Scan for the cell matching the given text and deliver its (x, y) coordinate at center. 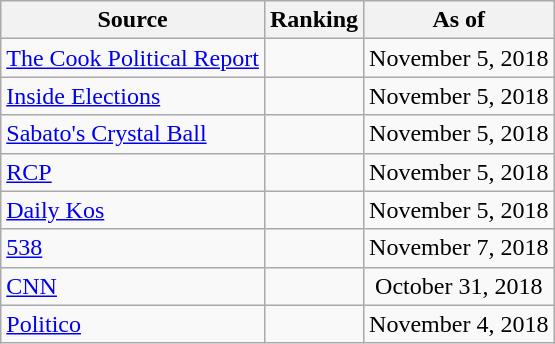
Source (133, 20)
Inside Elections (133, 96)
November 4, 2018 (459, 324)
November 7, 2018 (459, 248)
CNN (133, 286)
As of (459, 20)
Ranking (314, 20)
RCP (133, 172)
Daily Kos (133, 210)
Politico (133, 324)
The Cook Political Report (133, 58)
Sabato's Crystal Ball (133, 134)
October 31, 2018 (459, 286)
538 (133, 248)
